Scan for the cell matching the given text and deliver its (x, y) coordinate at center. 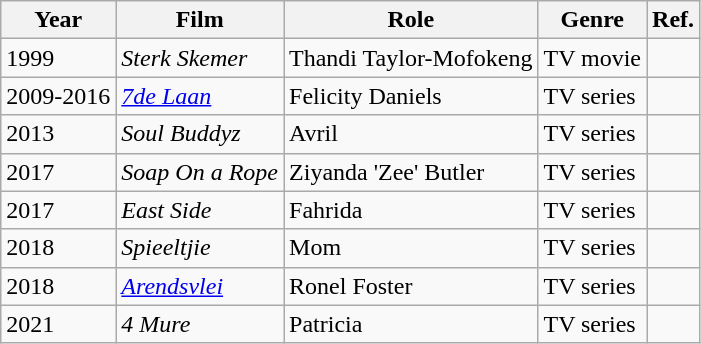
Soap On a Rope (200, 172)
Felicity Daniels (411, 96)
East Side (200, 210)
1999 (58, 58)
Soul Buddyz (200, 134)
Film (200, 20)
Mom (411, 248)
Avril (411, 134)
Patricia (411, 324)
4 Mure (200, 324)
2021 (58, 324)
2009-2016 (58, 96)
Ref. (674, 20)
Spieeltjie (200, 248)
Year (58, 20)
7de Laan (200, 96)
2013 (58, 134)
Ziyanda 'Zee' Butler (411, 172)
Thandi Taylor-Mofokeng (411, 58)
Arendsvlei (200, 286)
Ronel Foster (411, 286)
Sterk Skemer (200, 58)
Genre (592, 20)
Fahrida (411, 210)
Role (411, 20)
TV movie (592, 58)
